Provide the [x, y] coordinate of the cell's center where the given text is located.  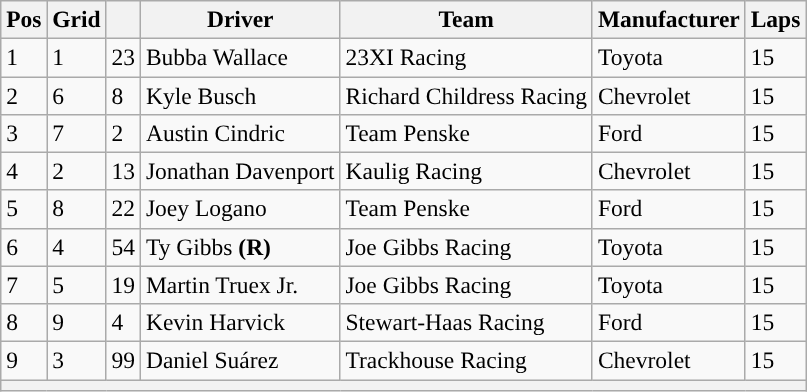
Richard Childress Racing [466, 95]
Stewart-Haas Racing [466, 322]
22 [123, 209]
23XI Racing [466, 57]
Kaulig Racing [466, 171]
Kevin Harvick [240, 322]
Team [466, 19]
Trackhouse Racing [466, 360]
99 [123, 360]
Ty Gibbs (R) [240, 247]
23 [123, 57]
Manufacturer [668, 19]
Grid [76, 19]
Bubba Wallace [240, 57]
Joey Logano [240, 209]
Martin Truex Jr. [240, 285]
Kyle Busch [240, 95]
54 [123, 247]
Pos [24, 19]
Austin Cindric [240, 133]
13 [123, 171]
Laps [776, 19]
Daniel Suárez [240, 360]
Driver [240, 19]
Jonathan Davenport [240, 171]
19 [123, 285]
